Output the [X, Y] coordinate of the center of the cell containing the given text.  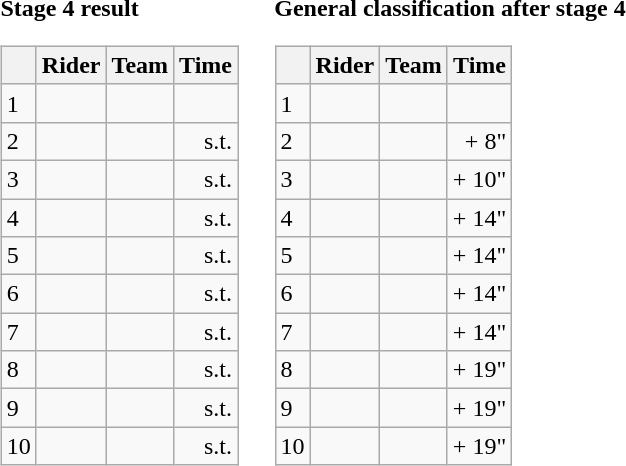
+ 10" [479, 179]
+ 8" [479, 141]
